Pinpoint the cell where the given text exists, returning its (x, y) midpoint coordinate. 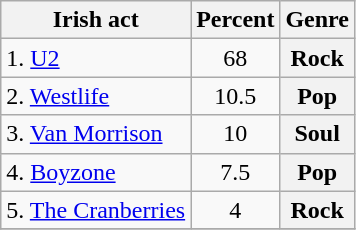
Irish act (96, 20)
2. Westlife (96, 96)
5. The Cranberries (96, 210)
Genre (318, 20)
68 (236, 58)
Soul (318, 134)
10.5 (236, 96)
4. Boyzone (96, 172)
1. U2 (96, 58)
Percent (236, 20)
3. Van Morrison (96, 134)
7.5 (236, 172)
10 (236, 134)
4 (236, 210)
